Find where the given text appears and provide that cell's center as (x, y) coordinate. 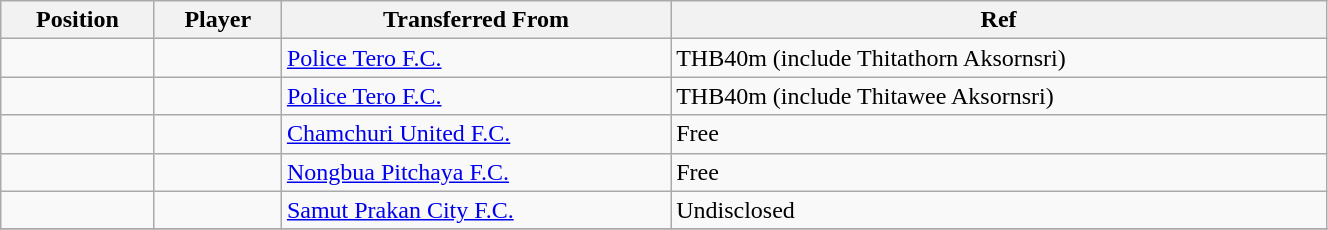
THB40m (include Thitawee Aksornsri) (999, 96)
Nongbua Pitchaya F.C. (476, 172)
Samut Prakan City F.C. (476, 210)
Chamchuri United F.C. (476, 134)
THB40m (include Thitathorn Aksornsri) (999, 58)
Ref (999, 20)
Undisclosed (999, 210)
Player (218, 20)
Transferred From (476, 20)
Position (78, 20)
